Return [x, y] of the center of cell containing provided text 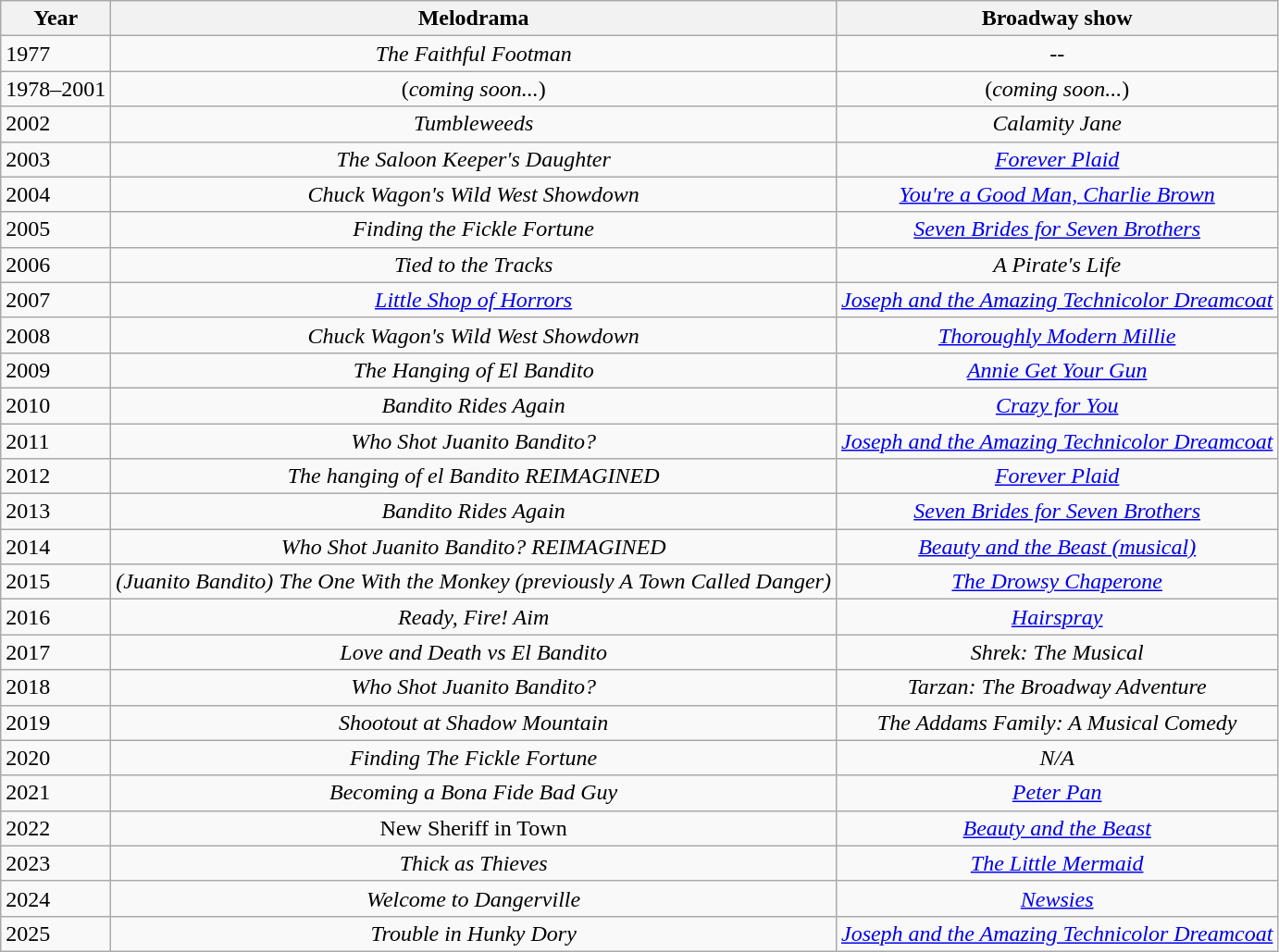
Trouble in Hunky Dory [474, 933]
The Drowsy Chaperone [1057, 582]
2021 [56, 793]
-- [1057, 54]
2008 [56, 335]
2014 [56, 547]
2011 [56, 441]
Ready, Fire! Aim [474, 617]
The Little Mermaid [1057, 863]
2012 [56, 476]
Hairspray [1057, 617]
Broadway show [1057, 19]
Melodrama [474, 19]
Calamity Jane [1057, 124]
Welcome to Dangerville [474, 898]
N/A [1057, 758]
Year [56, 19]
Shrek: The Musical [1057, 652]
New Sheriff in Town [474, 828]
Becoming a Bona Fide Bad Guy [474, 793]
2019 [56, 723]
2006 [56, 265]
You're a Good Man, Charlie Brown [1057, 194]
2005 [56, 229]
Beauty and the Beast [1057, 828]
2022 [56, 828]
The hanging of el Bandito REIMAGINED [474, 476]
2023 [56, 863]
2002 [56, 124]
2010 [56, 405]
2020 [56, 758]
Peter Pan [1057, 793]
2016 [56, 617]
(Juanito Bandito) The One With the Monkey (previously A Town Called Danger) [474, 582]
The Addams Family: A Musical Comedy [1057, 723]
Thoroughly Modern Millie [1057, 335]
Tarzan: The Broadway Adventure [1057, 687]
The Faithful Footman [474, 54]
Finding the Fickle Fortune [474, 229]
2018 [56, 687]
2003 [56, 159]
Annie Get Your Gun [1057, 370]
2017 [56, 652]
2004 [56, 194]
Thick as Thieves [474, 863]
Tied to the Tracks [474, 265]
2025 [56, 933]
2009 [56, 370]
Tumbleweeds [474, 124]
Finding The Fickle Fortune [474, 758]
A Pirate's Life [1057, 265]
2007 [56, 300]
Newsies [1057, 898]
Love and Death vs El Bandito [474, 652]
The Saloon Keeper's Daughter [474, 159]
2013 [56, 512]
2015 [56, 582]
Crazy for You [1057, 405]
1977 [56, 54]
Beauty and the Beast (musical) [1057, 547]
Who Shot Juanito Bandito? REIMAGINED [474, 547]
Little Shop of Horrors [474, 300]
1978–2001 [56, 89]
2024 [56, 898]
The Hanging of El Bandito [474, 370]
Shootout at Shadow Mountain [474, 723]
